Scan for the cell matching the given text and deliver its (x, y) coordinate at center. 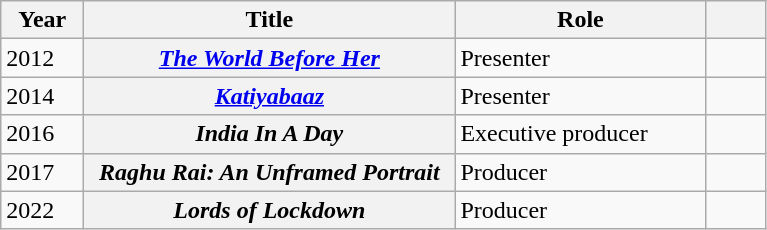
Katiyabaaz (270, 96)
2017 (42, 172)
Executive producer (580, 134)
Role (580, 20)
2014 (42, 96)
Raghu Rai: An Unframed Portrait (270, 172)
Year (42, 20)
India In A Day (270, 134)
2022 (42, 210)
2016 (42, 134)
The World Before Her (270, 58)
2012 (42, 58)
Lords of Lockdown (270, 210)
Title (270, 20)
